Pinpoint the cell where the given text exists, returning its [X, Y] midpoint coordinate. 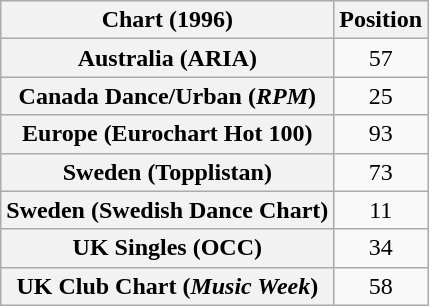
UK Club Chart (Music Week) [168, 286]
11 [381, 210]
Canada Dance/Urban (RPM) [168, 96]
Sweden (Swedish Dance Chart) [168, 210]
Chart (1996) [168, 20]
25 [381, 96]
UK Singles (OCC) [168, 248]
34 [381, 248]
Australia (ARIA) [168, 58]
57 [381, 58]
Position [381, 20]
Europe (Eurochart Hot 100) [168, 134]
Sweden (Topplistan) [168, 172]
93 [381, 134]
58 [381, 286]
73 [381, 172]
